Output the (X, Y) coordinate of the center of the cell containing the given text.  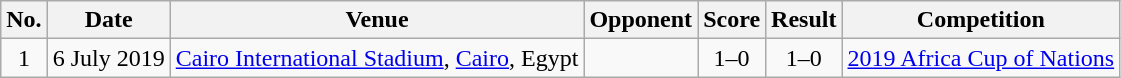
No. (24, 20)
Competition (981, 20)
6 July 2019 (108, 58)
2019 Africa Cup of Nations (981, 58)
Opponent (641, 20)
Cairo International Stadium, Cairo, Egypt (377, 58)
Result (804, 20)
1 (24, 58)
Date (108, 20)
Score (732, 20)
Venue (377, 20)
